Provide the [x, y] coordinate of the cell's center where the given text is located.  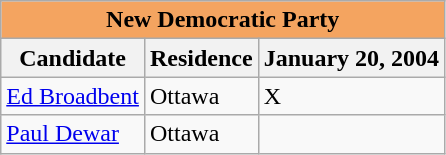
X [351, 96]
Candidate [73, 58]
Residence [201, 58]
January 20, 2004 [351, 58]
Ed Broadbent [73, 96]
Paul Dewar [73, 134]
New Democratic Party [223, 20]
